Output the [X, Y] coordinate of the center of the cell containing the given text.  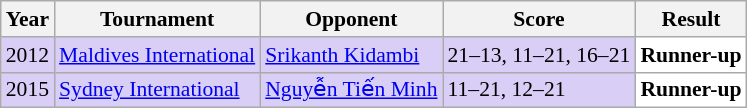
Year [28, 19]
Nguyễn Tiến Minh [351, 90]
Sydney International [157, 90]
Maldives International [157, 55]
11–21, 12–21 [538, 90]
21–13, 11–21, 16–21 [538, 55]
2015 [28, 90]
Srikanth Kidambi [351, 55]
Tournament [157, 19]
2012 [28, 55]
Opponent [351, 19]
Score [538, 19]
Result [690, 19]
